Output the [X, Y] coordinate of the center of the cell containing the given text.  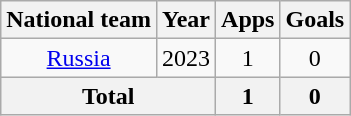
Total [108, 96]
Goals [315, 20]
Apps [248, 20]
Russia [79, 58]
2023 [186, 58]
National team [79, 20]
Year [186, 20]
